Determine the [X, Y] coordinate at the center of the cell enclosing the given text.  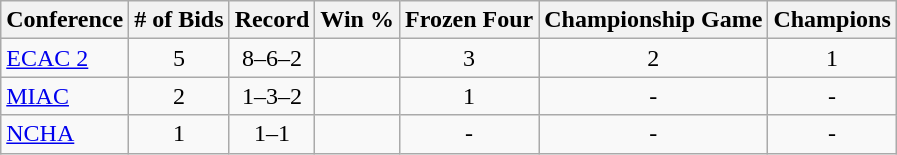
Frozen Four [468, 20]
Record [272, 20]
Win % [358, 20]
8–6–2 [272, 58]
NCHA [65, 134]
Conference [65, 20]
MIAC [65, 96]
3 [468, 58]
1–1 [272, 134]
5 [179, 58]
1–3–2 [272, 96]
Championship Game [654, 20]
Champions [832, 20]
# of Bids [179, 20]
ECAC 2 [65, 58]
